Determine the [x, y] coordinate at the center of the cell enclosing the given text.  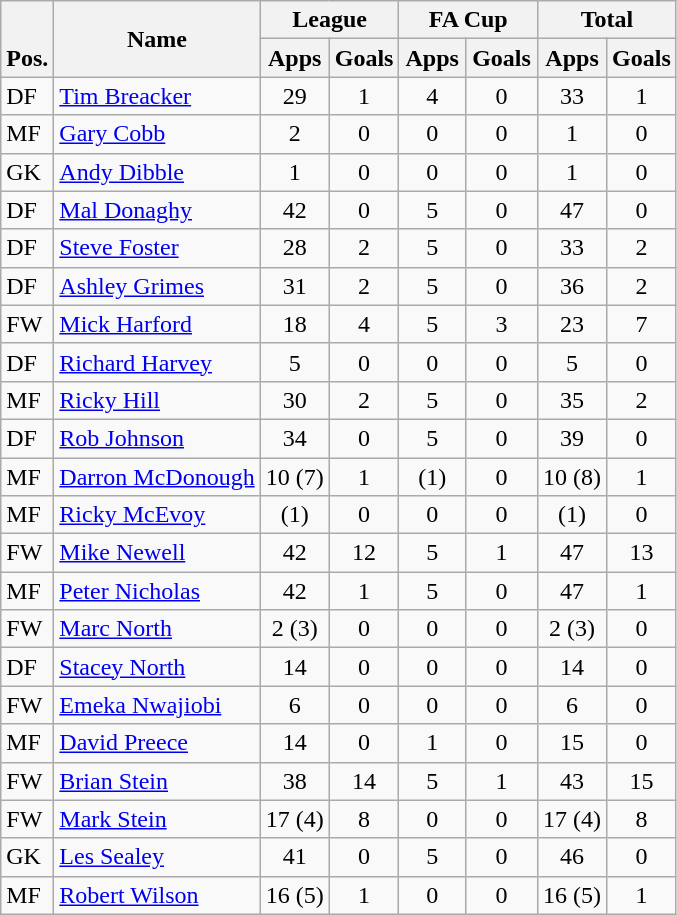
Peter Nicholas [157, 591]
36 [572, 286]
41 [294, 857]
34 [294, 438]
Andy Dibble [157, 172]
29 [294, 96]
Pos. [28, 39]
Mike Newell [157, 553]
Darron McDonough [157, 477]
FA Cup [468, 20]
10 (7) [294, 477]
Ricky McEvoy [157, 515]
Ricky Hill [157, 400]
Rob Johnson [157, 438]
Richard Harvey [157, 362]
Tim Breacker [157, 96]
30 [294, 400]
Mark Stein [157, 819]
38 [294, 781]
Name [157, 39]
3 [501, 324]
Mal Donaghy [157, 210]
Total [608, 20]
Marc North [157, 629]
Emeka Nwajiobi [157, 705]
13 [642, 553]
46 [572, 857]
Steve Foster [157, 248]
43 [572, 781]
Stacey North [157, 667]
Mick Harford [157, 324]
18 [294, 324]
31 [294, 286]
35 [572, 400]
28 [294, 248]
Les Sealey [157, 857]
League [330, 20]
23 [572, 324]
10 (8) [572, 477]
Gary Cobb [157, 134]
Ashley Grimes [157, 286]
David Preece [157, 743]
12 [364, 553]
7 [642, 324]
39 [572, 438]
Robert Wilson [157, 895]
Brian Stein [157, 781]
